Return the [x, y] coordinate for the center point of the cell that contains the specified text.  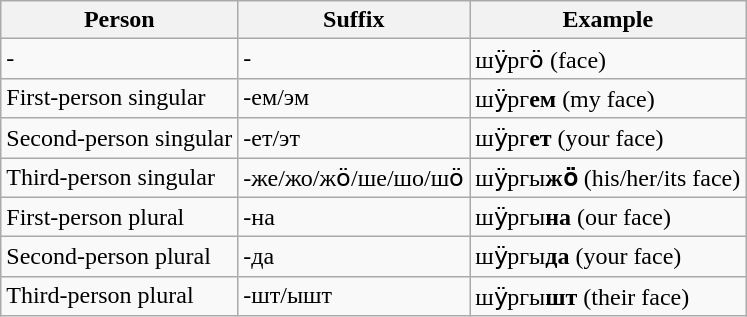
шӱргӧ (face) [608, 59]
-же/жо/жӧ/ше/шо/шӧ [354, 178]
-ем/эм [354, 98]
шӱргышт (their face) [608, 296]
Third-person plural [120, 296]
-шт/ышт [354, 296]
шӱргына (our face) [608, 217]
Suffix [354, 20]
Third-person singular [120, 178]
шӱргыда (your face) [608, 257]
-да [354, 257]
-на [354, 217]
First-person plural [120, 217]
шӱргет (your face) [608, 138]
Second-person plural [120, 257]
First-person singular [120, 98]
Second-person singular [120, 138]
Person [120, 20]
шӱргем (my face) [608, 98]
шӱргыжӧ (his/her/its face) [608, 178]
Example [608, 20]
-ет/эт [354, 138]
